Output the (X, Y) coordinate of the center of the cell containing the given text.  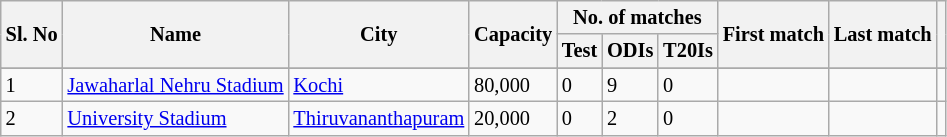
Kochi (378, 85)
Test (580, 51)
20,000 (513, 118)
Thiruvananthapuram (378, 118)
Sl. No (32, 34)
ODIs (630, 51)
9 (630, 85)
Capacity (513, 34)
80,000 (513, 85)
University Stadium (176, 118)
First match (774, 34)
T20Is (688, 51)
Last match (883, 34)
1 (32, 85)
No. of matches (638, 17)
City (378, 34)
Jawaharlal Nehru Stadium (176, 85)
Name (176, 34)
